Capture the cell that displays the provided text and extract its (X, Y) central coordinate. 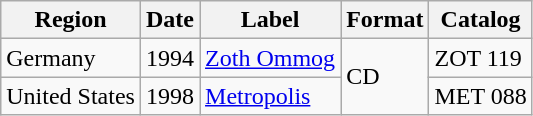
CD (385, 77)
1998 (170, 96)
United States (71, 96)
Label (270, 20)
Format (385, 20)
Date (170, 20)
Region (71, 20)
MET 088 (480, 96)
ZOT 119 (480, 58)
Catalog (480, 20)
Germany (71, 58)
Metropolis (270, 96)
1994 (170, 58)
Zoth Ommog (270, 58)
